Identify which cell holds the provided text, then report its [x, y] central coordinate. 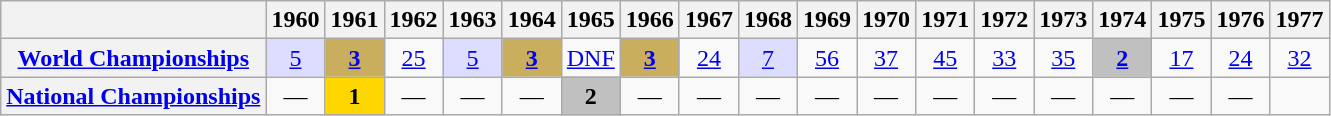
1974 [1122, 20]
1 [354, 96]
1969 [826, 20]
7 [768, 58]
World Championships [134, 58]
33 [1004, 58]
National Championships [134, 96]
1963 [472, 20]
25 [414, 58]
DNF [590, 58]
35 [1064, 58]
1977 [1300, 20]
32 [1300, 58]
1962 [414, 20]
1971 [946, 20]
1970 [886, 20]
1966 [650, 20]
1972 [1004, 20]
1965 [590, 20]
1961 [354, 20]
1964 [532, 20]
1968 [768, 20]
1973 [1064, 20]
1975 [1182, 20]
37 [886, 58]
1960 [296, 20]
45 [946, 58]
1976 [1240, 20]
1967 [708, 20]
56 [826, 58]
17 [1182, 58]
